Pinpoint the cell where the given text exists, returning its [x, y] midpoint coordinate. 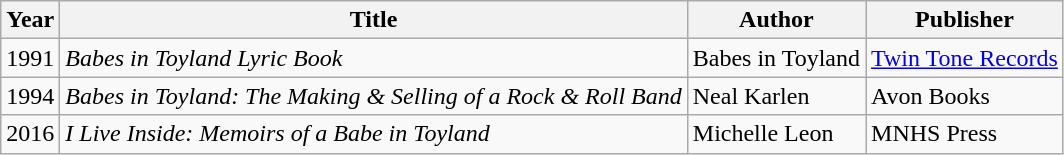
Babes in Toyland: The Making & Selling of a Rock & Roll Band [374, 96]
Michelle Leon [776, 134]
Publisher [965, 20]
Year [30, 20]
MNHS Press [965, 134]
Babes in Toyland Lyric Book [374, 58]
2016 [30, 134]
1994 [30, 96]
Author [776, 20]
Avon Books [965, 96]
Neal Karlen [776, 96]
Title [374, 20]
1991 [30, 58]
Babes in Toyland [776, 58]
Twin Tone Records [965, 58]
I Live Inside: Memoirs of a Babe in Toyland [374, 134]
